Find where the given text appears and provide that cell's center as (x, y) coordinate. 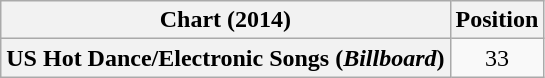
Chart (2014) (226, 20)
33 (497, 58)
US Hot Dance/Electronic Songs (Billboard) (226, 58)
Position (497, 20)
